Capture the cell that displays the provided text and extract its (x, y) central coordinate. 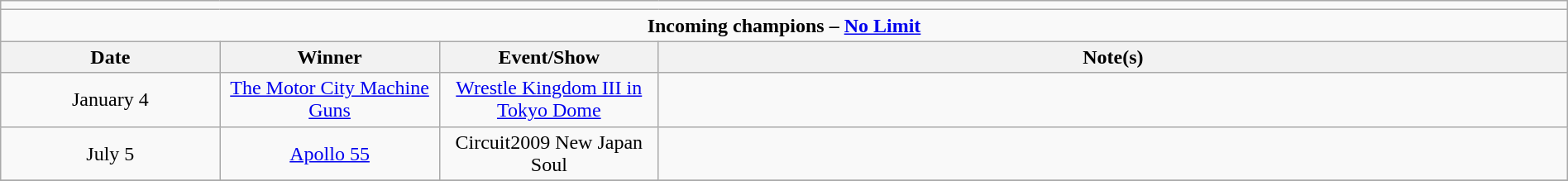
Wrestle Kingdom III in Tokyo Dome (549, 99)
Event/Show (549, 57)
January 4 (111, 99)
July 5 (111, 154)
The Motor City Machine Guns (329, 99)
Note(s) (1113, 57)
Incoming champions – No Limit (784, 26)
Circuit2009 New Japan Soul (549, 154)
Apollo 55 (329, 154)
Date (111, 57)
Winner (329, 57)
